Output the [x, y] coordinate of the center of the cell containing the given text.  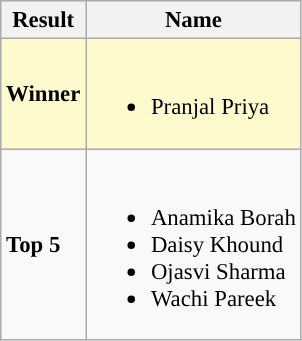
Result [44, 20]
Winner [44, 94]
Pranjal Priya [194, 94]
Name [194, 20]
Anamika BorahDaisy KhoundOjasvi SharmaWachi Pareek [194, 244]
Top 5 [44, 244]
